Return [X, Y] of the center of cell containing provided text 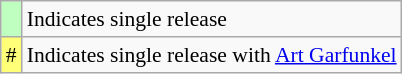
# [12, 55]
Indicates single release with Art Garfunkel [212, 55]
Indicates single release [212, 19]
